Identify which cell holds the provided text, then report its (X, Y) central coordinate. 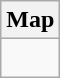
Map (30, 20)
